Search for the cell housing the specified text and yield its (X, Y) center coordinate. 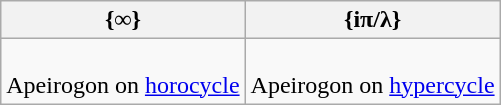
{iπ/λ} (372, 20)
Apeirogon on horocycle (123, 72)
Apeirogon on hypercycle (372, 72)
{∞} (123, 20)
